Search for the cell housing the specified text and yield its [x, y] center coordinate. 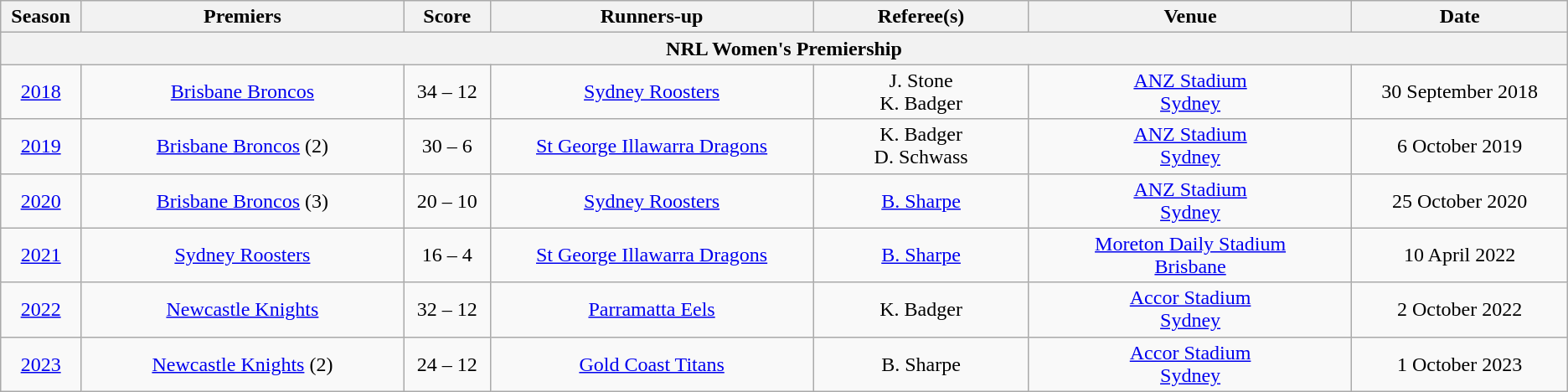
Newcastle Knights [243, 310]
2022 [41, 310]
1 October 2023 [1459, 364]
2 October 2022 [1459, 310]
Newcastle Knights (2) [243, 364]
2020 [41, 201]
NRL Women's Premiership [784, 49]
Runners-up [652, 17]
Brisbane Broncos (2) [243, 146]
Brisbane Broncos [243, 92]
20 – 10 [447, 201]
Date [1459, 17]
2019 [41, 146]
30 – 6 [447, 146]
16 – 4 [447, 255]
Gold Coast Titans [652, 364]
24 – 12 [447, 364]
2023 [41, 364]
J. StoneK. Badger [921, 92]
2021 [41, 255]
30 September 2018 [1459, 92]
Premiers [243, 17]
Referee(s) [921, 17]
Score [447, 17]
2018 [41, 92]
K. BadgerD. Schwass [921, 146]
Parramatta Eels [652, 310]
Venue [1190, 17]
K. Badger [921, 310]
Season [41, 17]
25 October 2020 [1459, 201]
32 – 12 [447, 310]
Brisbane Broncos (3) [243, 201]
Moreton Daily StadiumBrisbane [1190, 255]
34 – 12 [447, 92]
6 October 2019 [1459, 146]
10 April 2022 [1459, 255]
